Return the [X, Y] coordinate for the center point of the cell that contains the specified text.  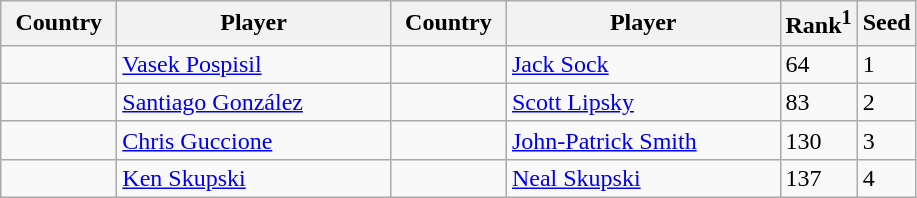
Scott Lipsky [643, 102]
3 [886, 140]
2 [886, 102]
John-Patrick Smith [643, 140]
1 [886, 64]
Rank1 [818, 24]
83 [818, 102]
137 [818, 178]
Jack Sock [643, 64]
Vasek Pospisil [254, 64]
Chris Guccione [254, 140]
Santiago González [254, 102]
Neal Skupski [643, 178]
130 [818, 140]
Ken Skupski [254, 178]
64 [818, 64]
Seed [886, 24]
4 [886, 178]
